Capture the cell that displays the provided text and extract its [X, Y] central coordinate. 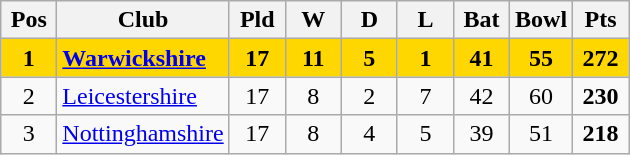
218 [601, 134]
3 [29, 134]
L [425, 20]
Pos [29, 20]
W [313, 20]
Pts [601, 20]
Bat [481, 20]
55 [542, 58]
Pld [257, 20]
Leicestershire [143, 96]
60 [542, 96]
42 [481, 96]
11 [313, 58]
4 [369, 134]
Bowl [542, 20]
Nottinghamshire [143, 134]
272 [601, 58]
39 [481, 134]
Warwickshire [143, 58]
Club [143, 20]
7 [425, 96]
41 [481, 58]
230 [601, 96]
D [369, 20]
51 [542, 134]
